Determine the [X, Y] coordinate at the center of the cell enclosing the given text.  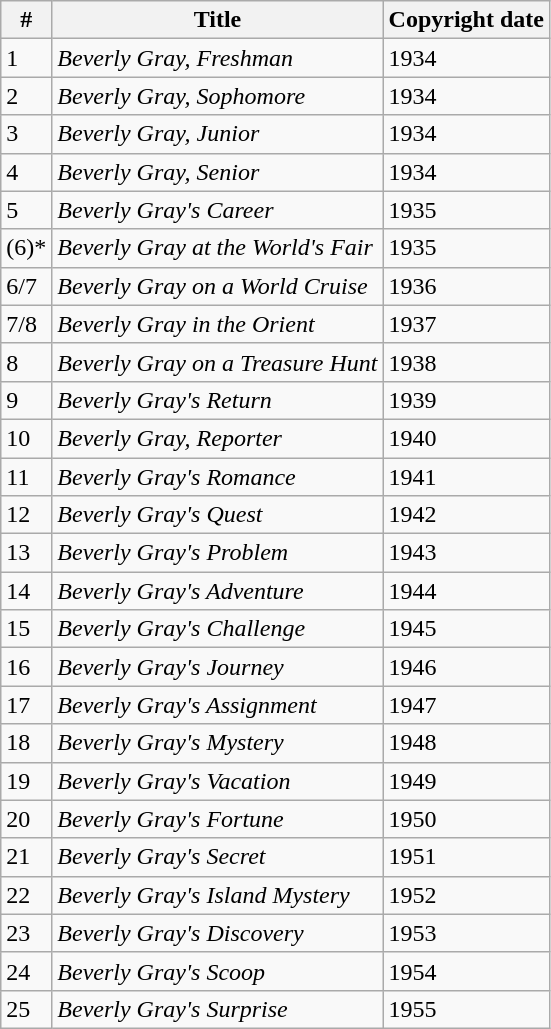
Beverly Gray's Discovery [218, 933]
10 [26, 438]
23 [26, 933]
Title [218, 20]
20 [26, 819]
Beverly Gray's Fortune [218, 819]
6/7 [26, 286]
22 [26, 895]
Beverly Gray on a World Cruise [218, 286]
11 [26, 477]
25 [26, 1009]
Beverly Gray, Reporter [218, 438]
1952 [466, 895]
Beverly Gray's Challenge [218, 629]
1954 [466, 971]
18 [26, 743]
Beverly Gray's Career [218, 210]
1949 [466, 781]
Beverly Gray, Junior [218, 134]
3 [26, 134]
1940 [466, 438]
8 [26, 362]
# [26, 20]
Beverly Gray's Romance [218, 477]
Beverly Gray's Scoop [218, 971]
1947 [466, 705]
(6)* [26, 248]
1955 [466, 1009]
Copyright date [466, 20]
Beverly Gray's Adventure [218, 591]
24 [26, 971]
Beverly Gray's Mystery [218, 743]
Beverly Gray's Quest [218, 515]
Beverly Gray's Problem [218, 553]
15 [26, 629]
9 [26, 400]
Beverly Gray's Journey [218, 667]
19 [26, 781]
Beverly Gray's Island Mystery [218, 895]
1942 [466, 515]
1953 [466, 933]
Beverly Gray in the Orient [218, 324]
1946 [466, 667]
Beverly Gray's Surprise [218, 1009]
1950 [466, 819]
Beverly Gray's Vacation [218, 781]
1948 [466, 743]
1943 [466, 553]
7/8 [26, 324]
Beverly Gray's Return [218, 400]
1 [26, 58]
1944 [466, 591]
1945 [466, 629]
4 [26, 172]
Beverly Gray's Secret [218, 857]
14 [26, 591]
1937 [466, 324]
5 [26, 210]
Beverly Gray, Senior [218, 172]
1938 [466, 362]
21 [26, 857]
17 [26, 705]
Beverly Gray at the World's Fair [218, 248]
1951 [466, 857]
Beverly Gray's Assignment [218, 705]
1941 [466, 477]
12 [26, 515]
13 [26, 553]
Beverly Gray on a Treasure Hunt [218, 362]
16 [26, 667]
Beverly Gray, Freshman [218, 58]
1936 [466, 286]
1939 [466, 400]
Beverly Gray, Sophomore [218, 96]
2 [26, 96]
